Locate the cell with the specified text and output its [x, y] center coordinate. 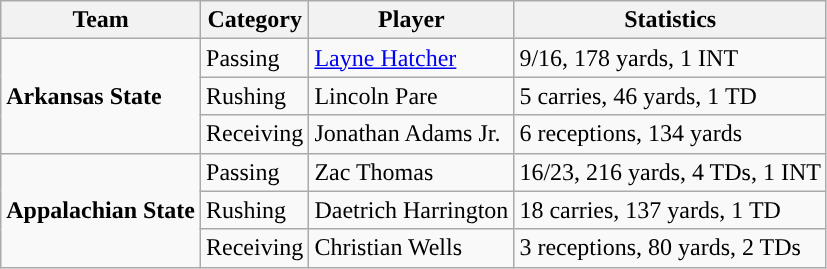
Daetrich Harrington [412, 210]
Statistics [670, 20]
Appalachian State [101, 210]
6 receptions, 134 yards [670, 134]
Layne Hatcher [412, 58]
18 carries, 137 yards, 1 TD [670, 210]
Christian Wells [412, 248]
Lincoln Pare [412, 96]
Player [412, 20]
Jonathan Adams Jr. [412, 134]
5 carries, 46 yards, 1 TD [670, 96]
Team [101, 20]
Zac Thomas [412, 172]
16/23, 216 yards, 4 TDs, 1 INT [670, 172]
3 receptions, 80 yards, 2 TDs [670, 248]
9/16, 178 yards, 1 INT [670, 58]
Arkansas State [101, 96]
Category [255, 20]
